From the cell containing the given text, extract its center point as (X, Y) coordinate. 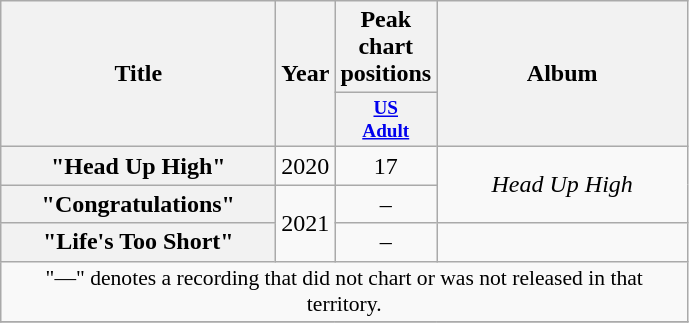
Peak chart positions (386, 47)
17 (386, 166)
Head Up High (562, 185)
2021 (306, 223)
2020 (306, 166)
Album (562, 74)
"Life's Too Short" (138, 242)
USAdult (386, 120)
Title (138, 74)
"Head Up High" (138, 166)
Year (306, 74)
"—" denotes a recording that did not chart or was not released in that territory. (344, 292)
"Congratulations" (138, 204)
